Identify which cell holds the provided text, then report its [X, Y] central coordinate. 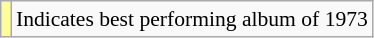
Indicates best performing album of 1973 [192, 19]
